Locate the cell with the specified text and output its (x, y) center coordinate. 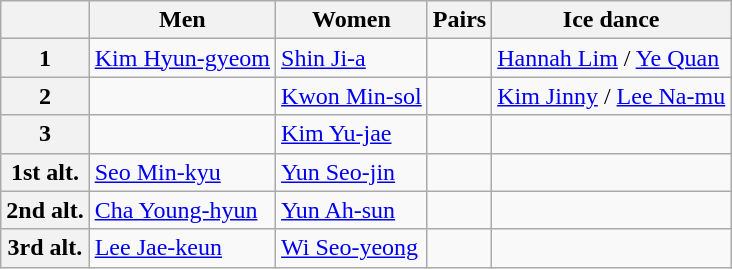
Ice dance (612, 20)
Yun Seo-jin (352, 172)
Hannah Lim / Ye Quan (612, 58)
Seo Min-kyu (182, 172)
Kim Yu-jae (352, 134)
2nd alt. (45, 210)
Yun Ah-sun (352, 210)
Women (352, 20)
3rd alt. (45, 248)
1 (45, 58)
2 (45, 96)
Shin Ji-a (352, 58)
3 (45, 134)
1st alt. (45, 172)
Pairs (459, 20)
Men (182, 20)
Wi Seo-yeong (352, 248)
Kwon Min-sol (352, 96)
Kim Jinny / Lee Na-mu (612, 96)
Lee Jae-keun (182, 248)
Kim Hyun-gyeom (182, 58)
Cha Young-hyun (182, 210)
